Identify which cell holds the provided text, then report its (x, y) central coordinate. 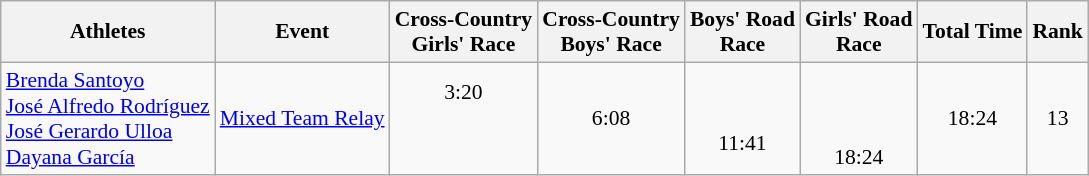
Girls' RoadRace (858, 32)
Rank (1058, 32)
11:41 (742, 118)
13 (1058, 118)
Brenda SantoyoJosé Alfredo RodríguezJosé Gerardo UlloaDayana García (108, 118)
Mixed Team Relay (302, 118)
Cross-CountryBoys' Race (611, 32)
Event (302, 32)
Athletes (108, 32)
3:20 (464, 118)
Boys' RoadRace (742, 32)
Cross-CountryGirls' Race (464, 32)
6:08 (611, 118)
Total Time (972, 32)
